Determine the (X, Y) coordinate at the center of the cell enclosing the given text.  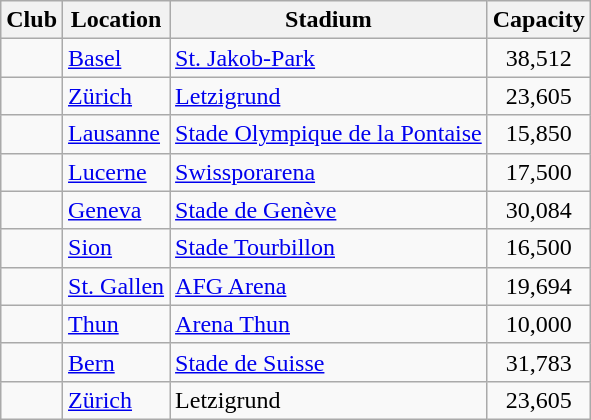
19,694 (538, 286)
16,500 (538, 248)
Stade de Suisse (329, 362)
Capacity (538, 20)
Stade Tourbillon (329, 248)
Bern (116, 362)
Stade Olympique de la Pontaise (329, 134)
Location (116, 20)
Geneva (116, 210)
38,512 (538, 58)
Basel (116, 58)
St. Gallen (116, 286)
Lucerne (116, 172)
31,783 (538, 362)
10,000 (538, 324)
Thun (116, 324)
15,850 (538, 134)
AFG Arena (329, 286)
Stade de Genève (329, 210)
Swissporarena (329, 172)
Lausanne (116, 134)
Club (32, 20)
St. Jakob-Park (329, 58)
30,084 (538, 210)
Stadium (329, 20)
Arena Thun (329, 324)
17,500 (538, 172)
Sion (116, 248)
